Return the [X, Y] coordinate for the center point of the cell that contains the specified text.  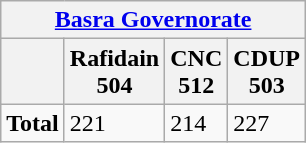
227 [267, 123]
214 [196, 123]
CNC512 [196, 72]
Rafidain504 [114, 72]
Basra Governorate [154, 20]
221 [114, 123]
CDUP503 [267, 72]
Total [33, 123]
